Output the (X, Y) coordinate of the center of the cell containing the given text.  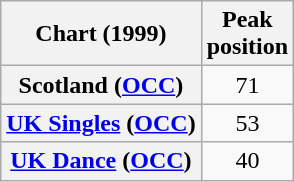
40 (247, 161)
UK Singles (OCC) (101, 123)
UK Dance (OCC) (101, 161)
Scotland (OCC) (101, 85)
Peakposition (247, 34)
71 (247, 85)
53 (247, 123)
Chart (1999) (101, 34)
